Pinpoint the cell where the given text exists, returning its [X, Y] midpoint coordinate. 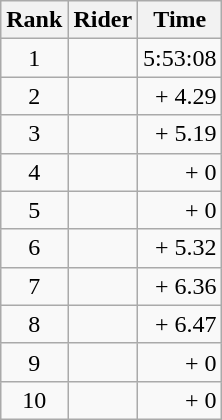
+ 6.47 [180, 324]
5 [34, 210]
9 [34, 362]
3 [34, 134]
10 [34, 400]
8 [34, 324]
+ 4.29 [180, 96]
+ 5.32 [180, 248]
5:53:08 [180, 58]
6 [34, 248]
Rider [103, 20]
+ 5.19 [180, 134]
7 [34, 286]
1 [34, 58]
4 [34, 172]
Time [180, 20]
2 [34, 96]
Rank [34, 20]
+ 6.36 [180, 286]
